Determine the (x, y) coordinate at the center of the cell enclosing the given text.  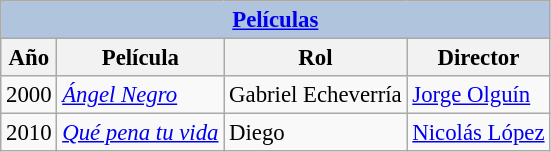
Jorge Olguín (478, 95)
Películas (276, 20)
2010 (29, 133)
Nicolás López (478, 133)
2000 (29, 95)
Diego (316, 133)
Gabriel Echeverría (316, 95)
Director (478, 58)
Ángel Negro (140, 95)
Año (29, 58)
Película (140, 58)
Qué pena tu vida (140, 133)
Rol (316, 58)
